From the cell containing the given text, extract its center point as (X, Y) coordinate. 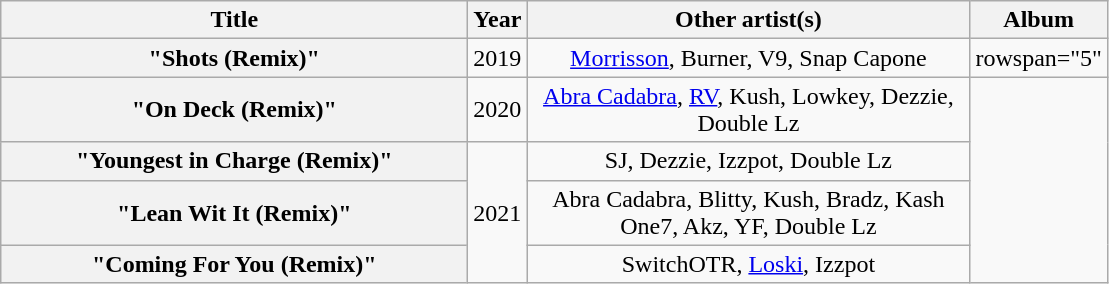
Year (498, 20)
"Coming For You (Remix)" (234, 264)
2020 (498, 110)
SJ, Dezzie, Izzpot, Double Lz (748, 161)
SwitchOTR, Loski, Izzpot (748, 264)
"Youngest in Charge (Remix)" (234, 161)
Abra Cadabra, Blitty, Kush, Bradz, Kash One7, Akz, YF, Double Lz (748, 212)
Abra Cadabra, RV, Kush, Lowkey, Dezzie, Double Lz (748, 110)
"On Deck (Remix)" (234, 110)
Other artist(s) (748, 20)
Title (234, 20)
Morrisson, Burner, V9, Snap Capone (748, 58)
2019 (498, 58)
"Shots (Remix)" (234, 58)
2021 (498, 212)
"Lean Wit It (Remix)" (234, 212)
rowspan="5" (1039, 58)
Album (1039, 20)
